Return [x, y] of the center of cell containing provided text 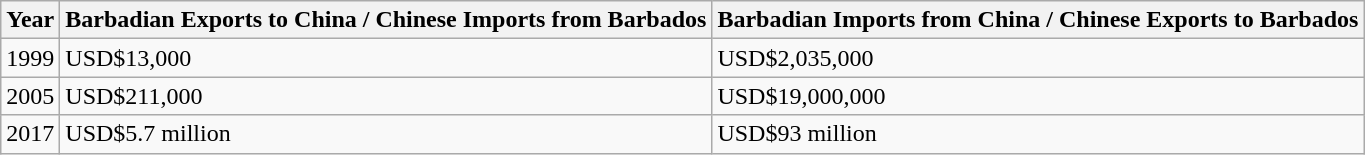
USD$5.7 million [386, 134]
USD$2,035,000 [1038, 58]
USD$93 million [1038, 134]
USD$13,000 [386, 58]
Year [30, 20]
USD$211,000 [386, 96]
Barbadian Imports from China / Chinese Exports to Barbados [1038, 20]
2017 [30, 134]
1999 [30, 58]
Barbadian Exports to China / Chinese Imports from Barbados [386, 20]
USD$19,000,000 [1038, 96]
2005 [30, 96]
